Scan for the cell matching the given text and deliver its [x, y] coordinate at center. 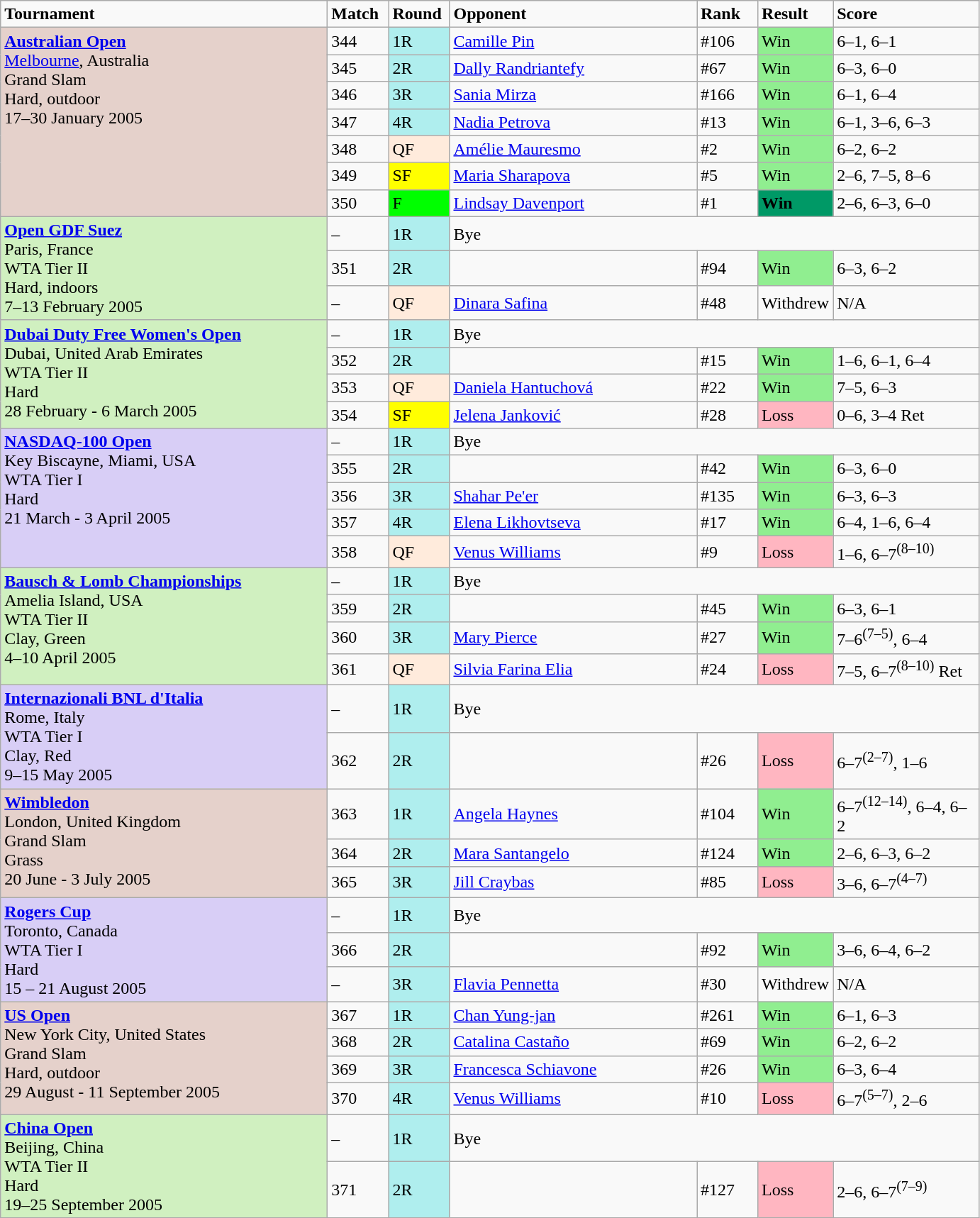
Wimbledon London, United Kingdom Grand Slam Grass 20 June - 3 July 2005 [165, 843]
351 [358, 268]
Daniela Hantuchová [573, 387]
#28 [727, 415]
6–7(2–7), 1–6 [906, 760]
6–3, 6–1 [906, 608]
#42 [727, 469]
China Open Beijing, China WTA Tier II Hard 19–25 September 2005 [165, 1166]
Camille Pin [573, 41]
#1 [727, 203]
Rogers Cup Toronto, Canada WTA Tier I Hard 15 – 21 August 2005 [165, 950]
#13 [727, 122]
#92 [727, 951]
3–6, 6–7(4–7) [906, 882]
2–6, 6–7(7–9) [906, 1190]
Silvia Farina Elia [573, 670]
Jill Craybas [573, 882]
#106 [727, 41]
Lindsay Davenport [573, 203]
6–3, 6–4 [906, 1069]
#261 [727, 1015]
355 [358, 469]
#24 [727, 670]
#48 [727, 304]
1–6, 6–7(8–10) [906, 552]
2–6, 6–3, 6–0 [906, 203]
#27 [727, 637]
352 [358, 360]
6–1, 3–6, 6–3 [906, 122]
348 [358, 149]
6–3, 6–3 [906, 496]
F [419, 203]
359 [358, 608]
Maria Sharapova [573, 176]
#166 [727, 95]
371 [358, 1190]
Shahar Pe'er [573, 496]
2–6, 6–3, 6–2 [906, 853]
Jelena Janković [573, 415]
6–1, 6–4 [906, 95]
370 [358, 1098]
#67 [727, 68]
0–6, 3–4 Ret [906, 415]
Amélie Mauresmo [573, 149]
353 [358, 387]
Dinara Safina [573, 304]
Opponent [573, 14]
#127 [727, 1190]
360 [358, 637]
6–7(5–7), 2–6 [906, 1098]
#30 [727, 985]
Result [796, 14]
#10 [727, 1098]
345 [358, 68]
1–6, 6–1, 6–4 [906, 360]
Nadia Petrova [573, 122]
NASDAQ-100 Open Key Biscayne, Miami, USA WTA Tier I Hard 21 March - 3 April 2005 [165, 498]
7–5, 6–7(8–10) Ret [906, 670]
#69 [727, 1042]
Score [906, 14]
Tournament [165, 14]
349 [358, 176]
346 [358, 95]
362 [358, 760]
6–7(12–14), 6–4, 6–2 [906, 814]
6–1, 6–1 [906, 41]
Flavia Pennetta [573, 985]
356 [358, 496]
Open GDF Suez Paris, France WTA Tier II Hard, indoors 7–13 February 2005 [165, 268]
6–3, 6–2 [906, 268]
367 [358, 1015]
Sania Mirza [573, 95]
Elena Likhovtseva [573, 523]
Dally Randriantefy [573, 68]
#104 [727, 814]
#15 [727, 360]
7–6(7–5), 6–4 [906, 637]
Dubai Duty Free Women's Open Dubai, United Arab Emirates WTA Tier II Hard 28 February - 6 March 2005 [165, 374]
350 [358, 203]
Internazionali BNL d'Italia Rome, Italy WTA Tier I Clay, Red 9–15 May 2005 [165, 737]
Angela Haynes [573, 814]
#45 [727, 608]
#94 [727, 268]
US Open New York City, United States Grand Slam Hard, outdoor 29 August - 11 September 2005 [165, 1058]
357 [358, 523]
Bausch & Lomb Championships Amelia Island, USA WTA Tier II Clay, Green 4–10 April 2005 [165, 626]
#2 [727, 149]
2–6, 7–5, 8–6 [906, 176]
6–1, 6–3 [906, 1015]
#22 [727, 387]
Mary Pierce [573, 637]
368 [358, 1042]
Rank [727, 14]
Match [358, 14]
344 [358, 41]
#135 [727, 496]
6–4, 1–6, 6–4 [906, 523]
#17 [727, 523]
#5 [727, 176]
Australian Open Melbourne, AustraliaGrand SlamHard, outdoor17–30 January 2005 [165, 122]
Francesca Schiavone [573, 1069]
3–6, 6–4, 6–2 [906, 951]
365 [358, 882]
354 [358, 415]
366 [358, 951]
Mara Santangelo [573, 853]
347 [358, 122]
Chan Yung-jan [573, 1015]
361 [358, 670]
363 [358, 814]
7–5, 6–3 [906, 387]
369 [358, 1069]
#85 [727, 882]
Round [419, 14]
Catalina Castaño [573, 1042]
358 [358, 552]
#124 [727, 853]
#9 [727, 552]
364 [358, 853]
